Return (x, y) of the center of cell containing provided text 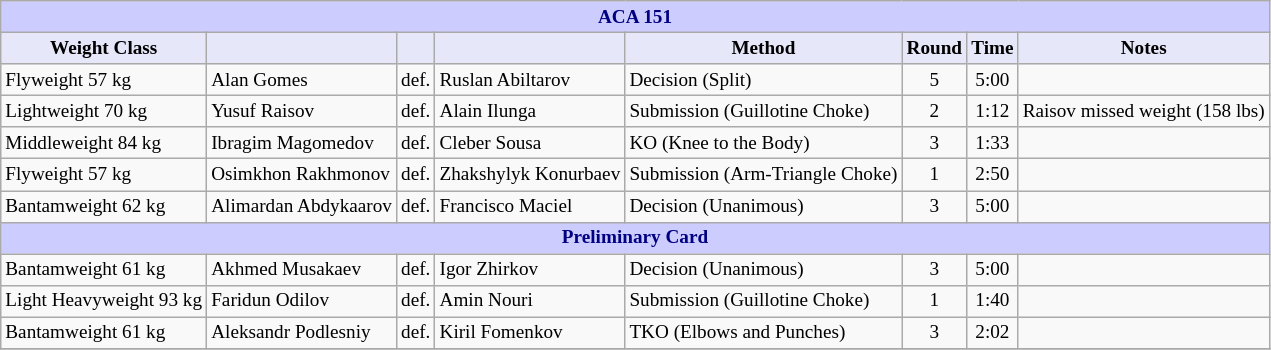
Middleweight 84 kg (104, 143)
Igor Zhirkov (530, 270)
Preliminary Card (636, 238)
Raisov missed weight (158 lbs) (1144, 111)
ACA 151 (636, 17)
TKO (Elbows and Punches) (764, 333)
Ibragim Magomedov (302, 143)
Decision (Split) (764, 80)
Ruslan Abiltarov (530, 80)
Round (934, 48)
Notes (1144, 48)
Zhakshylyk Konurbaev (530, 175)
Weight Class (104, 48)
Amin Nouri (530, 301)
Submission (Arm-Triangle Choke) (764, 175)
2:02 (992, 333)
Aleksandr Podlesniy (302, 333)
Kiril Fomenkov (530, 333)
Osimkhon Rakhmonov (302, 175)
Alimardan Abdykaarov (302, 206)
Method (764, 48)
2 (934, 111)
Time (992, 48)
5 (934, 80)
Alain Ilunga (530, 111)
Light Heavyweight 93 kg (104, 301)
KO (Knee to the Body) (764, 143)
1:40 (992, 301)
Yusuf Raisov (302, 111)
Faridun Odilov (302, 301)
Lightweight 70 kg (104, 111)
2:50 (992, 175)
1:12 (992, 111)
Bantamweight 62 kg (104, 206)
Alan Gomes (302, 80)
Akhmed Musakaev (302, 270)
Cleber Sousa (530, 143)
1:33 (992, 143)
Francisco Maciel (530, 206)
